Provide the (x, y) coordinate of the cell's center where the given text is located.  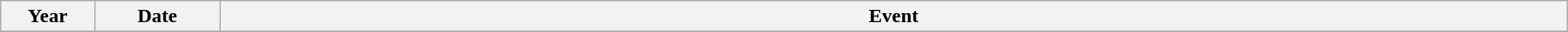
Date (157, 16)
Year (48, 16)
Event (893, 16)
